Output the [X, Y] coordinate of the center of the cell containing the given text.  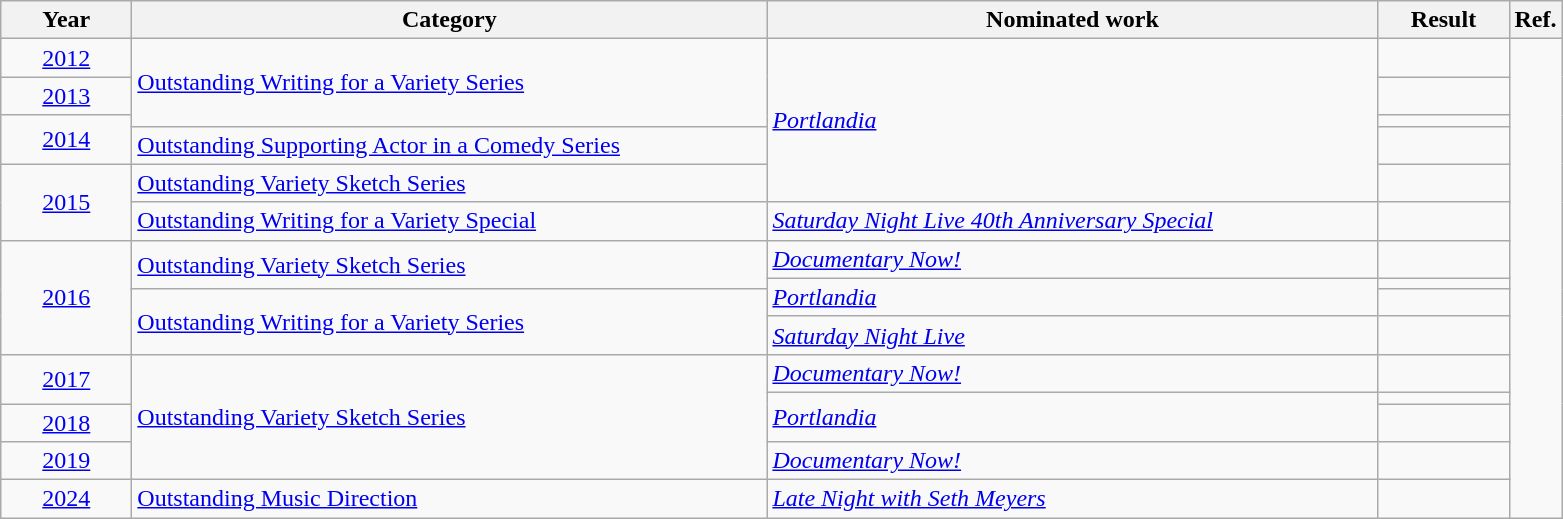
Late Night with Seth Meyers [1072, 499]
Saturday Night Live [1072, 335]
Category [450, 20]
Saturday Night Live 40th Anniversary Special [1072, 221]
Outstanding Music Direction [450, 499]
2019 [66, 461]
Ref. [1536, 20]
Outstanding Writing for a Variety Special [450, 221]
Year [66, 20]
2017 [66, 378]
Result [1444, 20]
Outstanding Supporting Actor in a Comedy Series [450, 145]
2013 [66, 96]
2024 [66, 499]
2015 [66, 202]
2012 [66, 58]
Nominated work [1072, 20]
2018 [66, 423]
2014 [66, 140]
2016 [66, 297]
